Pinpoint the cell where the given text exists, returning its [X, Y] midpoint coordinate. 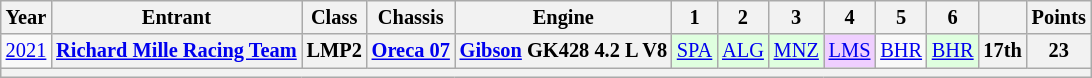
23 [1059, 51]
Year [26, 17]
Points [1059, 17]
17th [1002, 51]
Entrant [176, 17]
Chassis [411, 17]
5 [901, 17]
Gibson GK428 4.2 L V8 [564, 51]
MNZ [796, 51]
Engine [564, 17]
6 [953, 17]
1 [694, 17]
SPA [694, 51]
3 [796, 17]
2 [743, 17]
4 [850, 17]
LMS [850, 51]
Class [334, 17]
Oreca 07 [411, 51]
Richard Mille Racing Team [176, 51]
2021 [26, 51]
LMP2 [334, 51]
ALG [743, 51]
